Locate the cell with the specified text and output its [x, y] center coordinate. 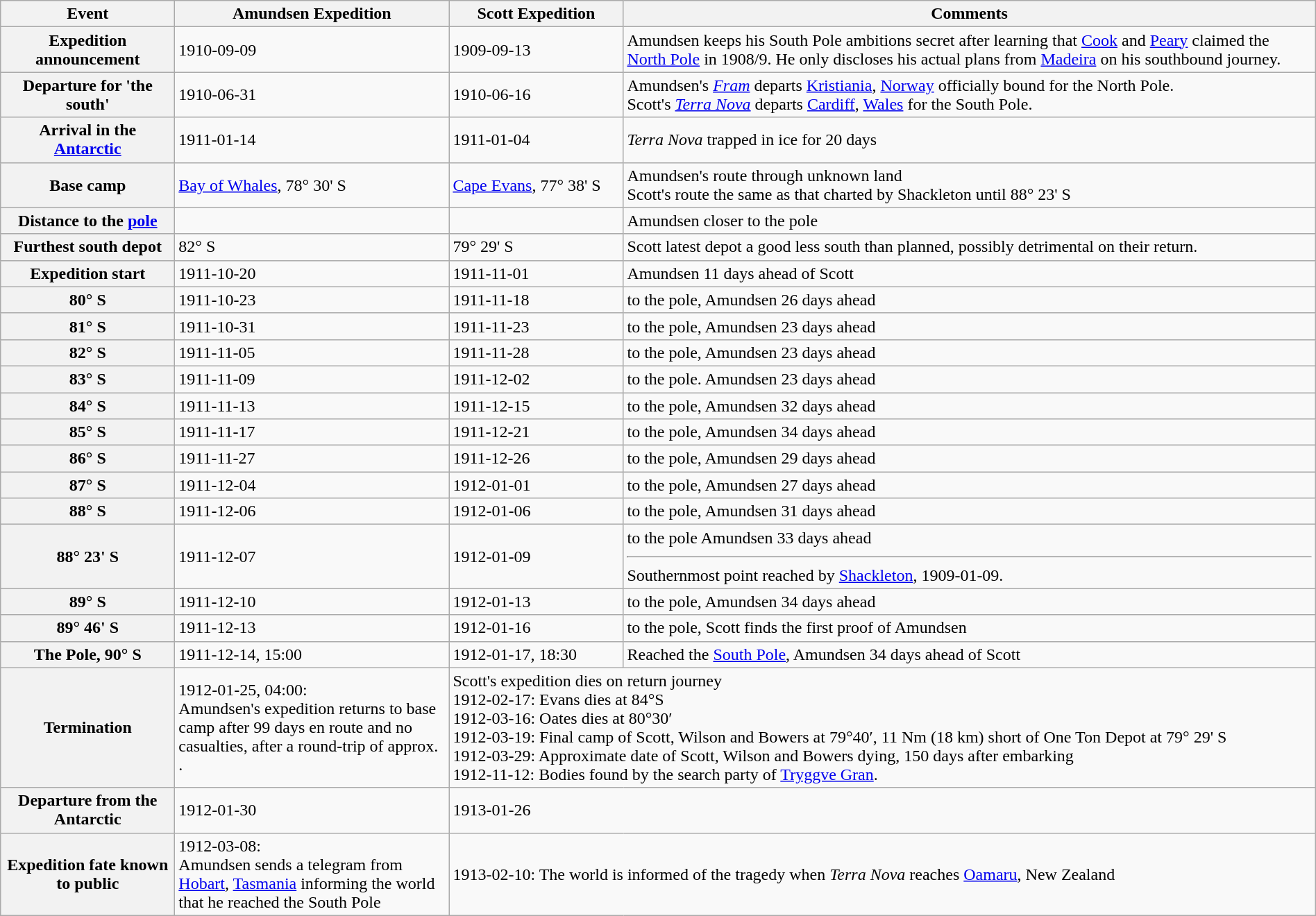
80° S [87, 300]
Amundsen's route through unknown land Scott's route the same as that charted by Shackleton until 88° 23' S [969, 185]
Bay of Whales, 78° 30' S [312, 185]
1911-11-18 [536, 300]
to the pole, Amundsen 29 days ahead [969, 459]
1911-12-06 [312, 511]
to the pole Amundsen 33 days ahead Southernmost point reached by Shackleton, 1909-01-09. [969, 557]
Scott latest depot a good less south than planned, possibly detrimental on their return. [969, 247]
1912-01-25, 04:00: Amundsen's expedition returns to base camp after 99 days en route and no casualties, after a round-trip of approx. . [312, 727]
1911-10-23 [312, 300]
1911-12-14, 15:00 [312, 654]
1911-01-14 [312, 140]
Termination [87, 727]
Amundsen closer to the pole [969, 221]
81° S [87, 326]
83° S [87, 379]
Expedition fate known to public [87, 874]
1911-12-02 [536, 379]
Base camp [87, 185]
1911-12-10 [312, 602]
Distance to the pole [87, 221]
88° S [87, 511]
Expedition start [87, 273]
1912-01-06 [536, 511]
1911-11-28 [536, 353]
to the pole, Amundsen 31 days ahead [969, 511]
1913-02-10: The world is informed of the tragedy when Terra Nova reaches Oamaru, New Zealand [882, 874]
1912-01-16 [536, 628]
1911-11-23 [536, 326]
Amundsen Expedition [312, 14]
Scott Expedition [536, 14]
1911-11-01 [536, 273]
79° 29' S [536, 247]
1911-10-31 [312, 326]
1912-01-30 [312, 811]
1911-12-15 [536, 406]
Amundsen's Fram departs Kristiania, Norway officially bound for the North Pole. Scott's Terra Nova departs Cardiff, Wales for the South Pole. [969, 94]
Terra Nova trapped in ice for 20 days [969, 140]
1913-01-26 [882, 811]
Comments [969, 14]
1911-11-17 [312, 432]
1911-12-21 [536, 432]
Departure for 'the south' [87, 94]
to the pole. Amundsen 23 days ahead [969, 379]
1911-01-04 [536, 140]
1911-11-13 [312, 406]
85° S [87, 432]
1910-06-31 [312, 94]
1911-11-05 [312, 353]
1910-09-09 [312, 50]
1911-12-04 [312, 485]
1912-01-13 [536, 602]
84° S [87, 406]
87° S [87, 485]
Arrival in the Antarctic [87, 140]
Reached the South Pole, Amundsen 34 days ahead of Scott [969, 654]
Furthest south depot [87, 247]
The Pole, 90° S [87, 654]
1911-11-27 [312, 459]
86° S [87, 459]
1911-12-13 [312, 628]
1910-06-16 [536, 94]
1912-03-08: Amundsen sends a telegram from Hobart, Tasmania informing the world that he reached the South Pole [312, 874]
to the pole, Amundsen 32 days ahead [969, 406]
1911-11-09 [312, 379]
1912-01-17, 18:30 [536, 654]
89° 46' S [87, 628]
to the pole, Amundsen 26 days ahead [969, 300]
to the pole, Amundsen 27 days ahead [969, 485]
Cape Evans, 77° 38' S [536, 185]
to the pole, Scott finds the first proof of Amundsen [969, 628]
1909-09-13 [536, 50]
89° S [87, 602]
1912-01-09 [536, 557]
1912-01-01 [536, 485]
88° 23' S [87, 557]
Amundsen 11 days ahead of Scott [969, 273]
1911-12-07 [312, 557]
1911-12-26 [536, 459]
1911-10-20 [312, 273]
Expedition announcement [87, 50]
Departure from the Antarctic [87, 811]
Event [87, 14]
